Output the [X, Y] coordinate of the center of the cell containing the given text.  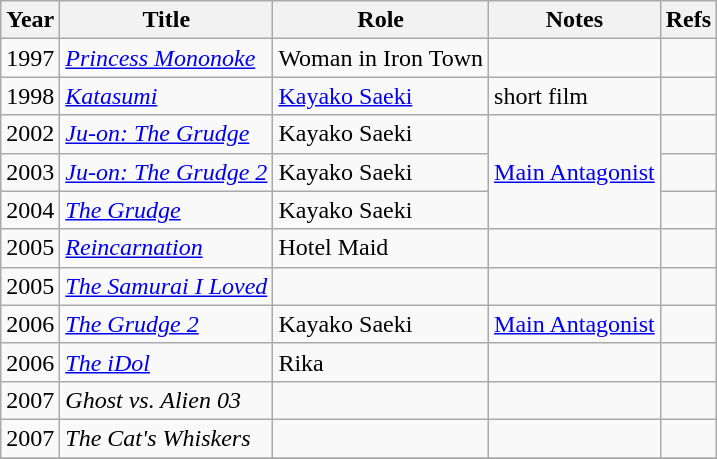
The Samurai I Loved [166, 286]
The iDol [166, 362]
Year [30, 20]
Ju-on: The Grudge 2 [166, 172]
Princess Mononoke [166, 58]
Woman in Iron Town [381, 58]
The Grudge 2 [166, 324]
Hotel Maid [381, 248]
2004 [30, 210]
Katasumi [166, 96]
The Grudge [166, 210]
short film [575, 96]
1998 [30, 96]
Refs [688, 20]
Notes [575, 20]
Reincarnation [166, 248]
1997 [30, 58]
Rika [381, 362]
Role [381, 20]
2002 [30, 134]
Ju-on: The Grudge [166, 134]
Title [166, 20]
2003 [30, 172]
Ghost vs. Alien 03 [166, 400]
The Cat's Whiskers [166, 438]
